Return (X, Y) of the center of cell containing provided text 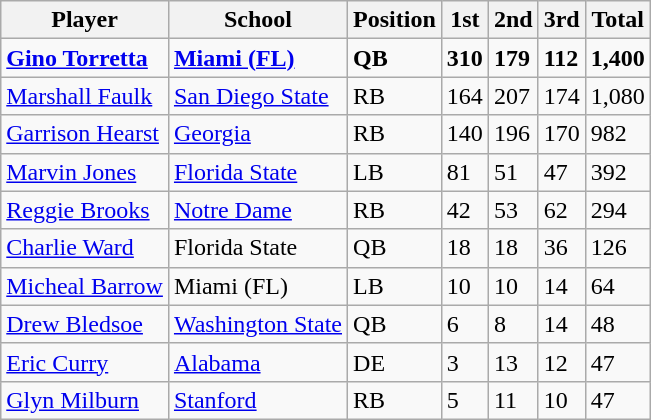
11 (513, 400)
Georgia (258, 134)
Player (85, 20)
Eric Curry (85, 362)
Reggie Brooks (85, 210)
Micheal Barrow (85, 286)
Glyn Milburn (85, 400)
81 (464, 172)
Position (395, 20)
DE (395, 362)
Charlie Ward (85, 248)
310 (464, 58)
62 (562, 210)
Garrison Hearst (85, 134)
School (258, 20)
12 (562, 362)
392 (618, 172)
294 (618, 210)
196 (513, 134)
1,400 (618, 58)
126 (618, 248)
1st (464, 20)
Notre Dame (258, 210)
174 (562, 96)
13 (513, 362)
42 (464, 210)
8 (513, 324)
3 (464, 362)
53 (513, 210)
Total (618, 20)
6 (464, 324)
207 (513, 96)
48 (618, 324)
Marvin Jones (85, 172)
Drew Bledsoe (85, 324)
179 (513, 58)
112 (562, 58)
140 (464, 134)
Marshall Faulk (85, 96)
Gino Torretta (85, 58)
982 (618, 134)
5 (464, 400)
Washington State (258, 324)
64 (618, 286)
Alabama (258, 362)
Stanford (258, 400)
170 (562, 134)
1,080 (618, 96)
San Diego State (258, 96)
3rd (562, 20)
2nd (513, 20)
51 (513, 172)
164 (464, 96)
36 (562, 248)
